Find where the given text appears and provide that cell's center as [X, Y] coordinate. 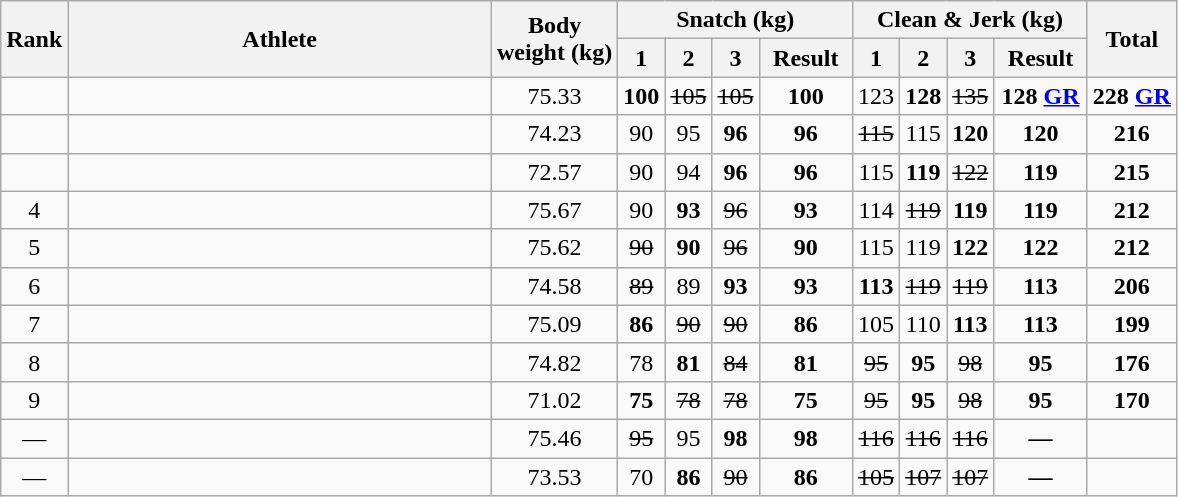
135 [970, 96]
71.02 [554, 400]
75.67 [554, 210]
128 GR [1041, 96]
9 [34, 400]
128 [924, 96]
73.53 [554, 477]
176 [1132, 362]
74.23 [554, 134]
Clean & Jerk (kg) [970, 20]
75.33 [554, 96]
70 [642, 477]
170 [1132, 400]
199 [1132, 324]
74.82 [554, 362]
Total [1132, 39]
114 [876, 210]
5 [34, 248]
216 [1132, 134]
7 [34, 324]
6 [34, 286]
72.57 [554, 172]
123 [876, 96]
74.58 [554, 286]
206 [1132, 286]
4 [34, 210]
75.62 [554, 248]
Athlete [280, 39]
84 [736, 362]
75.46 [554, 438]
Snatch (kg) [736, 20]
Bodyweight (kg) [554, 39]
75.09 [554, 324]
Rank [34, 39]
228 GR [1132, 96]
8 [34, 362]
94 [688, 172]
215 [1132, 172]
110 [924, 324]
